Capture the cell that displays the provided text and extract its [x, y] central coordinate. 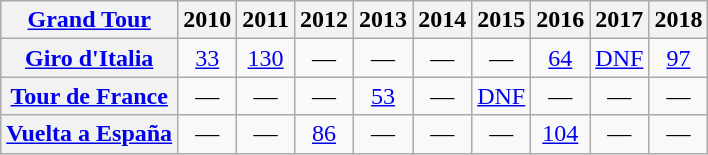
Tour de France [90, 96]
2015 [502, 20]
97 [678, 58]
104 [560, 134]
Vuelta a España [90, 134]
2014 [442, 20]
33 [208, 58]
Giro d'Italia [90, 58]
2018 [678, 20]
130 [266, 58]
2017 [620, 20]
2010 [208, 20]
86 [324, 134]
2011 [266, 20]
2012 [324, 20]
64 [560, 58]
Grand Tour [90, 20]
2013 [384, 20]
53 [384, 96]
2016 [560, 20]
